For the text-containing cell, return its midpoint in [x, y] coordinate format. 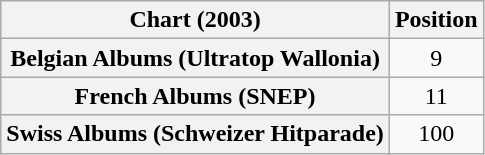
Position [436, 20]
French Albums (SNEP) [196, 96]
9 [436, 58]
Chart (2003) [196, 20]
100 [436, 134]
Swiss Albums (Schweizer Hitparade) [196, 134]
11 [436, 96]
Belgian Albums (Ultratop Wallonia) [196, 58]
